From the cell containing the given text, extract its center point as [X, Y] coordinate. 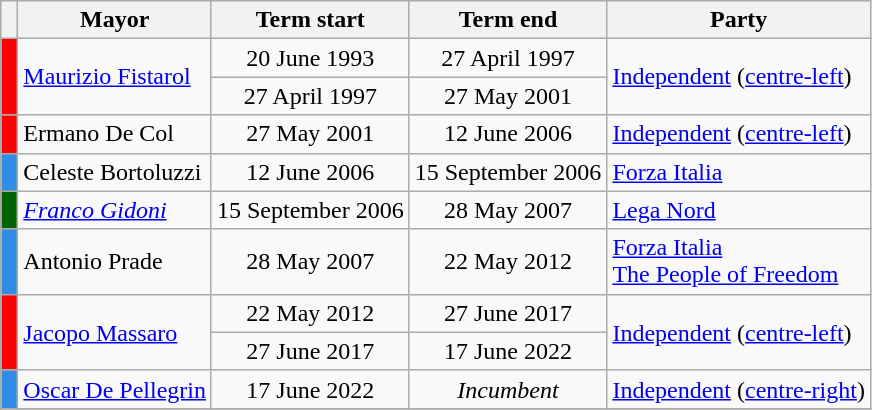
Celeste Bortoluzzi [115, 172]
Independent (centre-right) [739, 389]
Jacopo Massaro [115, 332]
Ermano De Col [115, 134]
Oscar De Pellegrin [115, 389]
Mayor [115, 20]
20 June 1993 [310, 58]
Franco Gidoni [115, 210]
Forza Italia [739, 172]
Incumbent [508, 389]
Antonio Prade [115, 262]
Forza ItaliaThe People of Freedom [739, 262]
Party [739, 20]
Maurizio Fistarol [115, 77]
Lega Nord [739, 210]
Term end [508, 20]
Term start [310, 20]
